Identify which cell holds the provided text, then report its (x, y) central coordinate. 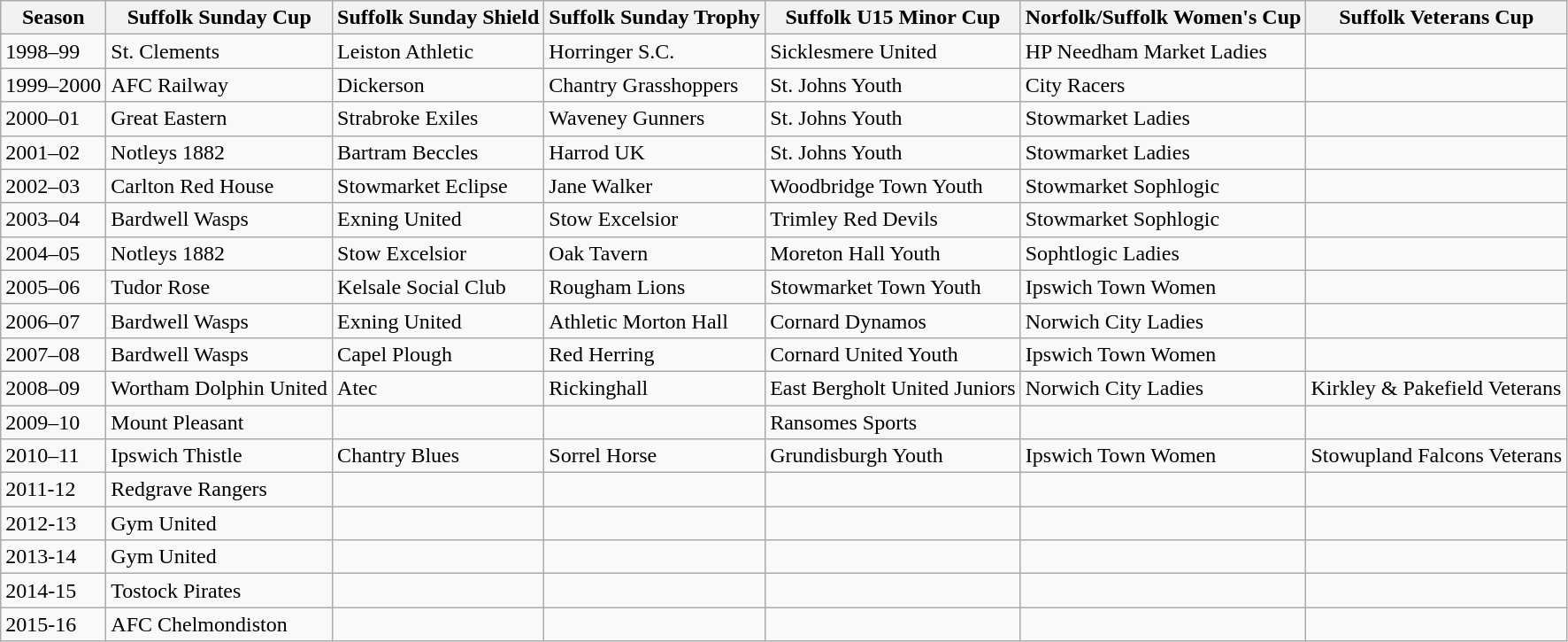
Rougham Lions (655, 287)
AFC Chelmondiston (219, 624)
East Bergholt United Juniors (894, 388)
City Racers (1163, 85)
Cornard Dynamos (894, 321)
1999–2000 (53, 85)
2004–05 (53, 253)
Red Herring (655, 354)
Ransomes Sports (894, 422)
Tostock Pirates (219, 591)
Wortham Dolphin United (219, 388)
Waveney Gunners (655, 119)
Sophtlogic Ladies (1163, 253)
St. Clements (219, 51)
Athletic Morton Hall (655, 321)
Carlton Red House (219, 186)
Suffolk U15 Minor Cup (894, 18)
2010–11 (53, 456)
Suffolk Veterans Cup (1437, 18)
Oak Tavern (655, 253)
Grundisburgh Youth (894, 456)
AFC Railway (219, 85)
Great Eastern (219, 119)
2011-12 (53, 490)
2000–01 (53, 119)
Sorrel Horse (655, 456)
Harrod UK (655, 152)
2001–02 (53, 152)
2013-14 (53, 557)
Suffolk Sunday Shield (439, 18)
Suffolk Sunday Trophy (655, 18)
2003–04 (53, 220)
2012-13 (53, 523)
2009–10 (53, 422)
Suffolk Sunday Cup (219, 18)
Season (53, 18)
Woodbridge Town Youth (894, 186)
Mount Pleasant (219, 422)
Sicklesmere United (894, 51)
Redgrave Rangers (219, 490)
Cornard United Youth (894, 354)
Rickinghall (655, 388)
Trimley Red Devils (894, 220)
Tudor Rose (219, 287)
Ipswich Thistle (219, 456)
Stowmarket Town Youth (894, 287)
Chantry Grasshoppers (655, 85)
Horringer S.C. (655, 51)
2008–09 (53, 388)
Dickerson (439, 85)
HP Needham Market Ladies (1163, 51)
2014-15 (53, 591)
Chantry Blues (439, 456)
2006–07 (53, 321)
Kirkley & Pakefield Veterans (1437, 388)
Jane Walker (655, 186)
2002–03 (53, 186)
Kelsale Social Club (439, 287)
Stowupland Falcons Veterans (1437, 456)
Stowmarket Eclipse (439, 186)
2015-16 (53, 624)
2007–08 (53, 354)
Atec (439, 388)
2005–06 (53, 287)
1998–99 (53, 51)
Moreton Hall Youth (894, 253)
Bartram Beccles (439, 152)
Capel Plough (439, 354)
Strabroke Exiles (439, 119)
Norfolk/Suffolk Women's Cup (1163, 18)
Leiston Athletic (439, 51)
